Search for the cell housing the specified text and yield its (x, y) center coordinate. 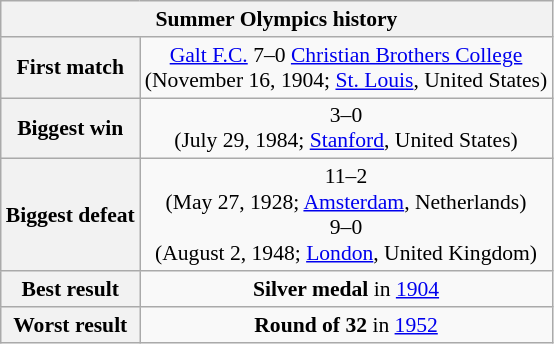
Summer Olympics history (276, 19)
11–2 (May 27, 1928; Amsterdam, Netherlands) 9–0 (August 2, 1948; London, United Kingdom) (346, 215)
Worst result (70, 325)
Round of 32 in 1952 (346, 325)
Best result (70, 289)
Biggest win (70, 128)
3–0 (July 29, 1984; Stanford, United States) (346, 128)
Biggest defeat (70, 215)
First match (70, 68)
Silver medal in 1904 (346, 289)
Galt F.C. 7–0 Christian Brothers College (November 16, 1904; St. Louis, United States) (346, 68)
